Scan for the cell matching the given text and deliver its (x, y) coordinate at center. 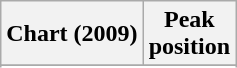
Peakposition (189, 34)
Chart (2009) (72, 34)
